Return the [X, Y] coordinate for the center point of the cell that contains the specified text.  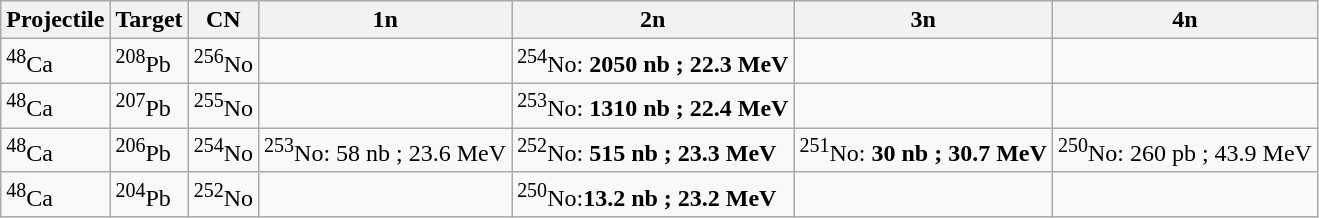
250No: 260 pb ; 43.9 MeV [1184, 150]
206Pb [149, 150]
253No: 58 nb ; 23.6 MeV [386, 150]
256No [223, 62]
4n [1184, 20]
255No [223, 106]
Projectile [56, 20]
3n [923, 20]
Target [149, 20]
252No [223, 194]
254No: 2050 nb ; 22.3 MeV [653, 62]
207Pb [149, 106]
204Pb [149, 194]
254No [223, 150]
253No: 1310 nb ; 22.4 MeV [653, 106]
1n [386, 20]
208Pb [149, 62]
252No: 515 nb ; 23.3 MeV [653, 150]
2n [653, 20]
CN [223, 20]
251No: 30 nb ; 30.7 MeV [923, 150]
250No:13.2 nb ; 23.2 MeV [653, 194]
